Search for the cell housing the specified text and yield its (x, y) center coordinate. 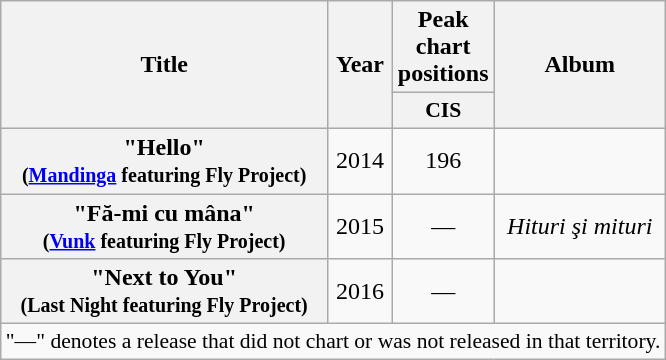
Peak chart positions (443, 47)
"Fă-mi cu mâna"(Vunk featuring Fly Project) (164, 226)
2015 (360, 226)
Year (360, 65)
Album (580, 65)
Title (164, 65)
CIS (443, 111)
"Next to You"(Last Night featuring Fly Project) (164, 292)
"—" denotes a release that did not chart or was not released in that territory. (334, 342)
Hituri şi mituri (580, 226)
196 (443, 160)
2016 (360, 292)
2014 (360, 160)
"Hello"(Mandinga featuring Fly Project) (164, 160)
